From the cell containing the given text, extract its center point as [x, y] coordinate. 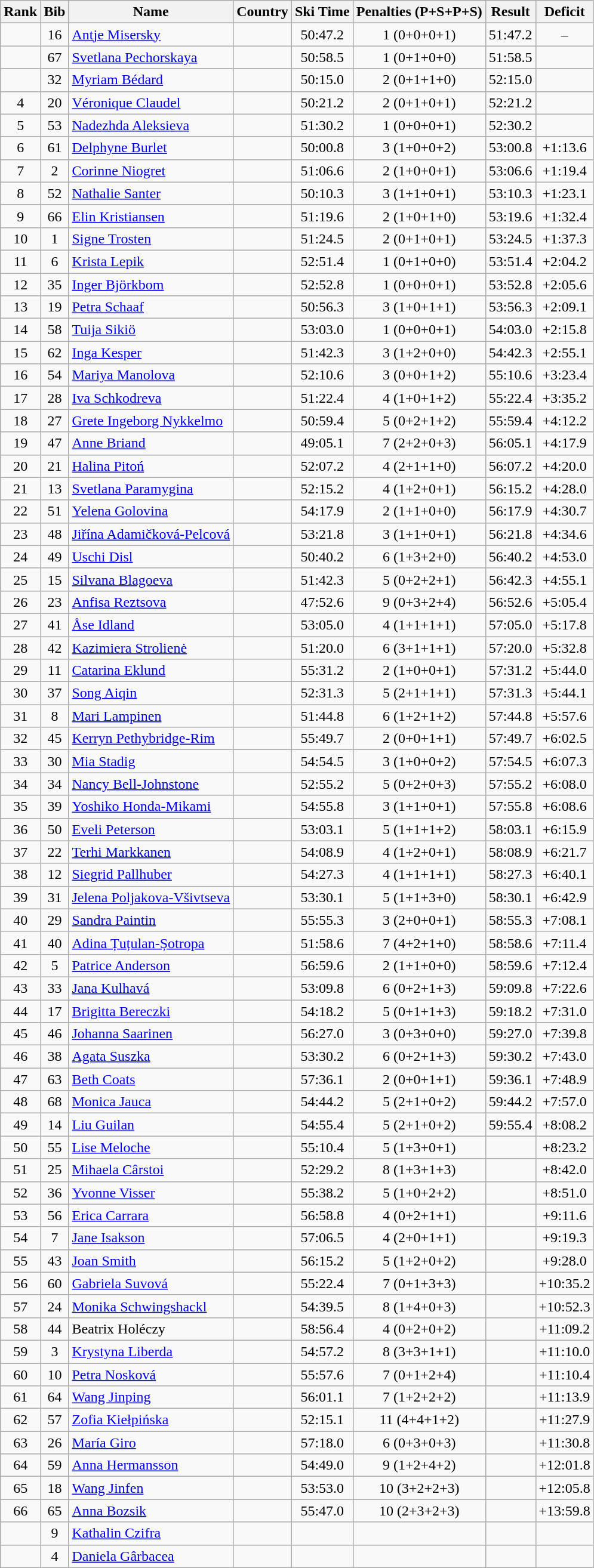
+5:17.8 [565, 625]
53:24.5 [510, 239]
+5:32.8 [565, 647]
Halina Pitoń [151, 466]
3 (1+0+1+1) [419, 307]
+8:08.2 [565, 1125]
7 (0+1+2+4) [419, 1374]
52:15.0 [510, 80]
11 (4+4+1+2) [419, 1420]
52:29.2 [322, 1170]
53:21.8 [322, 534]
Deficit [565, 12]
Jelena Poljakova-Všivtseva [151, 897]
3 (0+3+0+0) [419, 1034]
Wang Jinping [151, 1397]
52:52.8 [322, 285]
Anfisa Reztsova [151, 602]
+6:15.9 [565, 829]
54:03.0 [510, 330]
5 (0+2+1+2) [419, 421]
57:18.0 [322, 1443]
52:15.1 [322, 1420]
Petra Schaaf [151, 307]
Anna Hermansson [151, 1465]
53:05.0 [322, 625]
58:56.4 [322, 1329]
53:51.4 [510, 261]
Yelena Golovina [151, 511]
50:40.2 [322, 557]
50:10.3 [322, 193]
57:55.8 [510, 807]
9 (0+3+2+4) [419, 602]
5 (0+2+2+1) [419, 579]
54:57.2 [322, 1351]
57:20.0 [510, 647]
54:42.3 [510, 353]
Terhi Markkanen [151, 852]
Rank [20, 12]
8 (1+4+0+3) [419, 1306]
Inga Kesper [151, 353]
+11:10.0 [565, 1351]
+11:30.8 [565, 1443]
+6:07.3 [565, 761]
5 (2+1+1+1) [419, 693]
Kerryn Pethybridge-Rim [151, 739]
57:54.5 [510, 761]
+7:12.4 [565, 965]
+6:08.0 [565, 784]
+6:08.6 [565, 807]
Mia Stadig [151, 761]
50:15.0 [322, 80]
57:44.8 [510, 716]
Inger Björkbom [151, 285]
+7:22.6 [565, 988]
Mihaela Cârstoi [151, 1170]
+13:59.8 [565, 1511]
7 (0+1+3+3) [419, 1283]
Svetlana Paramygina [151, 489]
53:30.2 [322, 1057]
54:39.5 [322, 1306]
51:20.0 [322, 647]
51:58.6 [322, 943]
54:49.0 [322, 1465]
6 (1+3+2+0) [419, 557]
+4:12.2 [565, 421]
58:30.1 [510, 897]
58:08.9 [510, 852]
Erica Carrara [151, 1215]
Elin Kristiansen [151, 216]
+2:09.1 [565, 307]
49:05.1 [322, 443]
3 [55, 1351]
+9:28.0 [565, 1261]
4 (0+2+1+1) [419, 1215]
Kazimiera Strolienė [151, 647]
Joan Smith [151, 1261]
5 (0+1+1+3) [419, 1011]
52:21.2 [510, 103]
Véronique Claudel [151, 103]
50:58.5 [322, 57]
7 (2+2+0+3) [419, 443]
Name [151, 12]
Kathalin Czifra [151, 1533]
51:47.2 [510, 35]
Anna Bozsik [151, 1511]
Monica Jauca [151, 1102]
+4:30.7 [565, 511]
Johanna Saarinen [151, 1034]
59:30.2 [510, 1057]
+9:19.3 [565, 1238]
5 (0+2+0+3) [419, 784]
51:19.6 [322, 216]
59:18.2 [510, 1011]
53:52.8 [510, 285]
+5:05.4 [565, 602]
58:58.6 [510, 943]
+4:20.0 [565, 466]
+9:11.6 [565, 1215]
54:44.2 [322, 1102]
+8:23.2 [565, 1147]
+1:19.4 [565, 171]
53:03.0 [322, 330]
6 (1+2+1+2) [419, 716]
Result [510, 12]
+4:28.0 [565, 489]
10 (3+2+2+3) [419, 1488]
51:30.2 [322, 125]
50:47.2 [322, 35]
2 [55, 171]
59:55.4 [510, 1125]
59:36.1 [510, 1079]
52:07.2 [322, 466]
3 (1+2+0+0) [419, 353]
56:21.8 [510, 534]
51:44.8 [322, 716]
7 (1+2+2+2) [419, 1397]
57:55.2 [510, 784]
7 (4+2+1+0) [419, 943]
47:52.6 [322, 602]
53:53.0 [322, 1488]
50:00.8 [322, 148]
55:31.2 [322, 671]
53:06.6 [510, 171]
Penalties (P+S+P+S) [419, 12]
Mariya Manolova [151, 375]
Patrice Anderson [151, 965]
55:10.6 [510, 375]
+3:35.2 [565, 398]
54:17.9 [322, 511]
+8:42.0 [565, 1170]
52:15.2 [322, 489]
51:22.4 [322, 398]
+5:44.1 [565, 693]
Uschi Disl [151, 557]
53:30.1 [322, 897]
58:03.1 [510, 829]
+2:05.6 [565, 285]
67 [55, 57]
Signe Trosten [151, 239]
56:17.9 [510, 511]
57:49.7 [510, 739]
+10:52.3 [565, 1306]
51:24.5 [322, 239]
Agata Suszka [151, 1057]
53:10.3 [510, 193]
Liu Guilan [151, 1125]
53:03.1 [322, 829]
57:31.3 [510, 693]
Yoshiko Honda-Mikami [151, 807]
Siegrid Pallhuber [151, 875]
Monika Schwingshackl [151, 1306]
5 (1+1+3+0) [419, 897]
Bib [55, 12]
+12:01.8 [565, 1465]
+6:02.5 [565, 739]
Adina Țuțulan-Șotropa [151, 943]
+4:53.0 [565, 557]
Jane Isakson [151, 1238]
Yvonne Visser [151, 1193]
Nadezhda Aleksieva [151, 125]
Antje Misersky [151, 35]
Daniela Gârbacea [151, 1556]
56:52.6 [510, 602]
+11:09.2 [565, 1329]
58:59.6 [510, 965]
53:19.6 [510, 216]
5 (1+2+0+2) [419, 1261]
57:06.5 [322, 1238]
52:10.6 [322, 375]
56:05.1 [510, 443]
50:59.4 [322, 421]
+10:35.2 [565, 1283]
56:58.8 [322, 1215]
59:27.0 [510, 1034]
8 (3+3+1+1) [419, 1351]
3 (0+0+1+2) [419, 375]
56:42.3 [510, 579]
+1:13.6 [565, 148]
+7:39.8 [565, 1034]
54:18.2 [322, 1011]
Ski Time [322, 12]
Song Aiqin [151, 693]
Beatrix Holéczy [151, 1329]
Beth Coats [151, 1079]
10 (2+3+2+3) [419, 1511]
Gabriela Suvová [151, 1283]
55:59.4 [510, 421]
Delphyne Burlet [151, 148]
54:55.8 [322, 807]
8 (1+3+1+3) [419, 1170]
55:10.4 [322, 1147]
55:38.2 [322, 1193]
6 (3+1+1+1) [419, 647]
+4:17.9 [565, 443]
Myriam Bédard [151, 80]
Corinne Niogret [151, 171]
+7:48.9 [565, 1079]
+2:04.2 [565, 261]
+5:57.6 [565, 716]
55:49.7 [322, 739]
Grete Ingeborg Nykkelmo [151, 421]
54:54.5 [322, 761]
Svetlana Pechorskaya [151, 57]
52:55.2 [322, 784]
– [565, 35]
Lise Meloche [151, 1147]
9 (1+2+4+2) [419, 1465]
4 (2+1+1+0) [419, 466]
56:27.0 [322, 1034]
+11:27.9 [565, 1420]
Jiřína Adamičková-Pelcová [151, 534]
Iva Schkodreva [151, 398]
68 [55, 1102]
53:09.8 [322, 988]
52:31.3 [322, 693]
4 (2+0+1+1) [419, 1238]
+7:43.0 [565, 1057]
55:47.0 [322, 1511]
+4:34.6 [565, 534]
50:56.3 [322, 307]
Åse Idland [151, 625]
+1:37.3 [565, 239]
56:01.1 [322, 1397]
59:09.8 [510, 988]
53:00.8 [510, 148]
+6:42.9 [565, 897]
+2:15.8 [565, 330]
Krista Lepik [151, 261]
+7:57.0 [565, 1102]
5 (1+1+1+2) [419, 829]
52:51.4 [322, 261]
5 (1+0+2+2) [419, 1193]
56:59.6 [322, 965]
4 (1+0+1+2) [419, 398]
+11:13.9 [565, 1397]
Nancy Bell-Johnstone [151, 784]
Tuija Sikiö [151, 330]
58:55.3 [510, 920]
Jana Kulhavá [151, 988]
+6:21.7 [565, 852]
Petra Nosková [151, 1374]
51:06.6 [322, 171]
Anne Briand [151, 443]
53:56.3 [510, 307]
Krystyna Liberda [151, 1351]
54:08.9 [322, 852]
+6:40.1 [565, 875]
+12:05.8 [565, 1488]
Zofia Kiełpińska [151, 1420]
59:44.2 [510, 1102]
+7:08.1 [565, 920]
+1:23.1 [565, 193]
+8:51.0 [565, 1193]
1 [55, 239]
5 (1+3+0+1) [419, 1147]
+4:55.1 [565, 579]
50:21.2 [322, 103]
4 (0+2+0+2) [419, 1329]
Catarina Eklund [151, 671]
+7:31.0 [565, 1011]
58:27.3 [510, 875]
+5:44.0 [565, 671]
57:36.1 [322, 1079]
57:31.2 [510, 671]
55:55.3 [322, 920]
51:58.5 [510, 57]
+2:55.1 [565, 353]
Nathalie Santer [151, 193]
Wang Jinfen [151, 1488]
54:27.3 [322, 875]
+7:11.4 [565, 943]
+11:10.4 [565, 1374]
Sandra Paintin [151, 920]
+3:23.4 [565, 375]
52:30.2 [510, 125]
+1:32.4 [565, 216]
2 (0+1+1+0) [419, 80]
6 (0+3+0+3) [419, 1443]
Country [263, 12]
54:55.4 [322, 1125]
Mari Lampinen [151, 716]
María Giro [151, 1443]
56:07.2 [510, 466]
3 (2+0+0+1) [419, 920]
55:57.6 [322, 1374]
Brigitta Bereczki [151, 1011]
57:05.0 [510, 625]
56:40.2 [510, 557]
2 (1+0+1+0) [419, 216]
Silvana Blagoeva [151, 579]
Eveli Peterson [151, 829]
